Detect which cell encompasses the target text, then output its (X, Y) center coordinate. 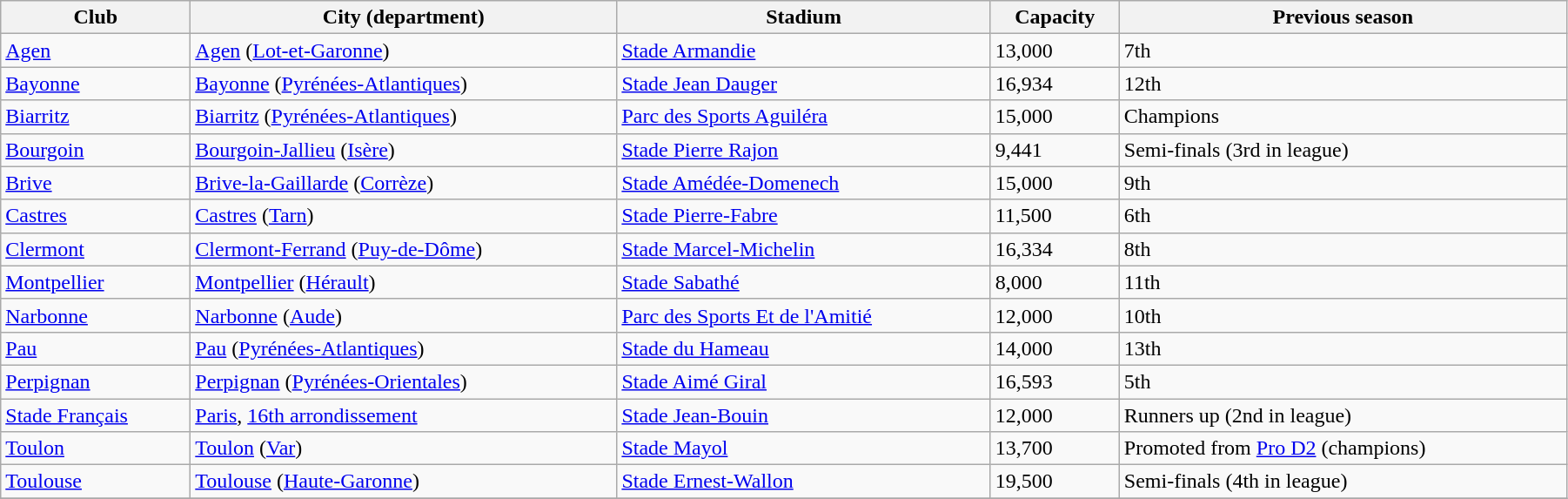
Agen (Lot-et-Garonne) (404, 51)
12th (1343, 84)
8,000 (1055, 282)
Stade Jean Dauger (804, 84)
Stade Ernest-Wallon (804, 482)
Pau (Pyrénées-Atlantiques) (404, 348)
Toulon (Var) (404, 448)
Semi-finals (3rd in league) (1343, 150)
Perpignan (Pyrénées-Orientales) (404, 381)
11th (1343, 282)
9th (1343, 183)
9,441 (1055, 150)
Brive-la-Gaillarde (Corrèze) (404, 183)
Stade Aimé Giral (804, 381)
Club (96, 17)
Clermont-Ferrand (Puy-de-Dôme) (404, 249)
Stadium (804, 17)
10th (1343, 315)
Agen (96, 51)
Brive (96, 183)
16,593 (1055, 381)
Clermont (96, 249)
Stade Armandie (804, 51)
5th (1343, 381)
Biarritz (96, 117)
Stade Français (96, 415)
Stade du Hameau (804, 348)
Bourgoin-Jallieu (Isère) (404, 150)
City (department) (404, 17)
Castres (Tarn) (404, 216)
Castres (96, 216)
Toulouse (96, 482)
Narbonne (Aude) (404, 315)
Parc des Sports Et de l'Amitié (804, 315)
Bayonne (Pyrénées-Atlantiques) (404, 84)
13,000 (1055, 51)
Stade Amédée-Domenech (804, 183)
Narbonne (96, 315)
Champions (1343, 117)
Runners up (2nd in league) (1343, 415)
Montpellier (Hérault) (404, 282)
14,000 (1055, 348)
Stade Jean-Bouin (804, 415)
Stade Marcel-Michelin (804, 249)
Bourgoin (96, 150)
Toulon (96, 448)
Parc des Sports Aguiléra (804, 117)
Stade Mayol (804, 448)
Promoted from Pro D2 (champions) (1343, 448)
13th (1343, 348)
Montpellier (96, 282)
Perpignan (96, 381)
Stade Sabathé (804, 282)
16,934 (1055, 84)
Stade Pierre-Fabre (804, 216)
Semi-finals (4th in league) (1343, 482)
11,500 (1055, 216)
Bayonne (96, 84)
16,334 (1055, 249)
Toulouse (Haute-Garonne) (404, 482)
Biarritz (Pyrénées-Atlantiques) (404, 117)
Paris, 16th arrondissement (404, 415)
19,500 (1055, 482)
Previous season (1343, 17)
13,700 (1055, 448)
6th (1343, 216)
Stade Pierre Rajon (804, 150)
8th (1343, 249)
Pau (96, 348)
7th (1343, 51)
Capacity (1055, 17)
